Search for the cell housing the specified text and yield its [X, Y] center coordinate. 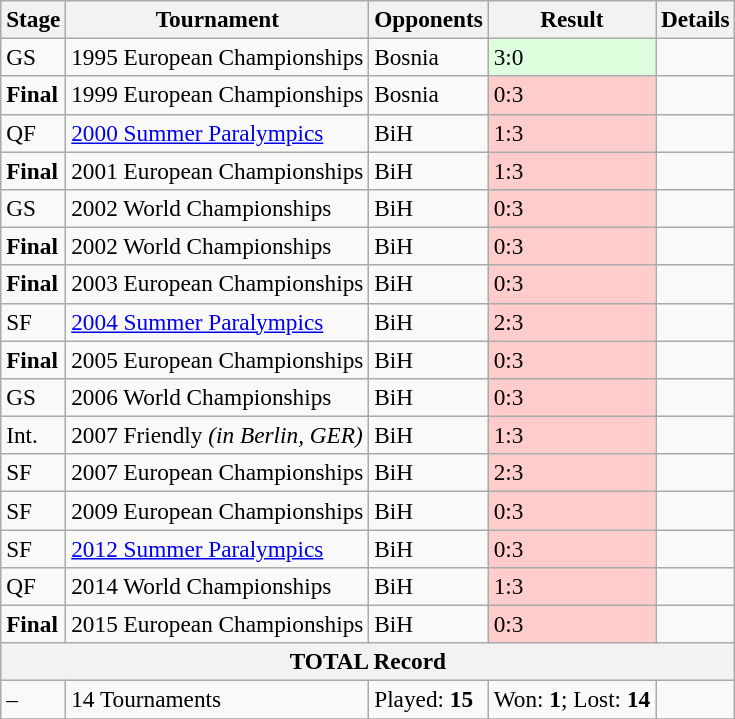
Played: 15 [428, 699]
2006 World Championships [218, 397]
3:0 [572, 57]
2015 European Championships [218, 624]
2007 Friendly (in Berlin, GER) [218, 435]
TOTAL Record [368, 662]
Details [696, 19]
2007 European Championships [218, 473]
2005 European Championships [218, 359]
Stage [34, 19]
Opponents [428, 19]
Result [572, 19]
2001 European Championships [218, 170]
1999 European Championships [218, 95]
14 Tournaments [218, 699]
2009 European Championships [218, 510]
2003 European Championships [218, 284]
Tournament [218, 19]
Int. [34, 435]
2012 Summer Paralympics [218, 548]
2000 Summer Paralympics [218, 133]
2014 World Championships [218, 586]
– [34, 699]
2004 Summer Paralympics [218, 322]
Won: 1; Lost: 14 [572, 699]
1995 European Championships [218, 57]
